Find where the given text appears and provide that cell's center as [x, y] coordinate. 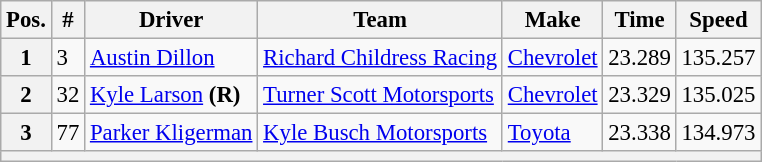
# [68, 20]
Kyle Larson (R) [172, 95]
135.025 [718, 95]
1 [26, 58]
23.338 [640, 133]
23.289 [640, 58]
32 [68, 95]
Time [640, 20]
Team [380, 20]
Austin Dillon [172, 58]
Toyota [552, 133]
23.329 [640, 95]
Richard Childress Racing [380, 58]
Turner Scott Motorsports [380, 95]
Make [552, 20]
Speed [718, 20]
134.973 [718, 133]
Driver [172, 20]
77 [68, 133]
Parker Kligerman [172, 133]
135.257 [718, 58]
Pos. [26, 20]
Kyle Busch Motorsports [380, 133]
2 [26, 95]
